Locate the cell with the specified text and output its (X, Y) center coordinate. 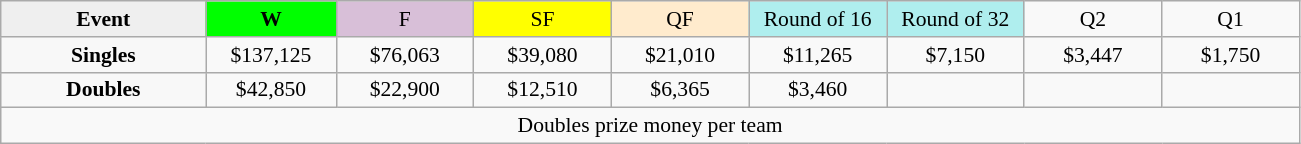
Round of 32 (955, 19)
F (405, 19)
$6,365 (680, 90)
Q1 (1231, 19)
Event (104, 19)
$76,063 (405, 55)
$42,850 (271, 90)
$21,010 (680, 55)
$22,900 (405, 90)
$137,125 (271, 55)
$3,460 (818, 90)
QF (680, 19)
SF (543, 19)
Q2 (1093, 19)
$3,447 (1093, 55)
Doubles prize money per team (650, 126)
Round of 16 (818, 19)
$1,750 (1231, 55)
$7,150 (955, 55)
$12,510 (543, 90)
$39,080 (543, 55)
Doubles (104, 90)
Singles (104, 55)
W (271, 19)
$11,265 (818, 55)
